Extract the [x, y] coordinate from the center of the cell holding the provided text.  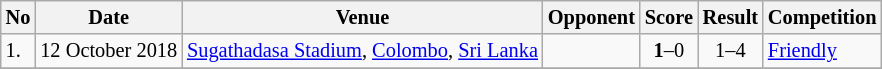
Result [730, 17]
Date [108, 17]
1–0 [669, 51]
1. [18, 51]
Score [669, 17]
12 October 2018 [108, 51]
Sugathadasa Stadium, Colombo, Sri Lanka [362, 51]
Opponent [592, 17]
Friendly [822, 51]
Venue [362, 17]
1–4 [730, 51]
No [18, 17]
Competition [822, 17]
